Search for the cell housing the specified text and yield its [x, y] center coordinate. 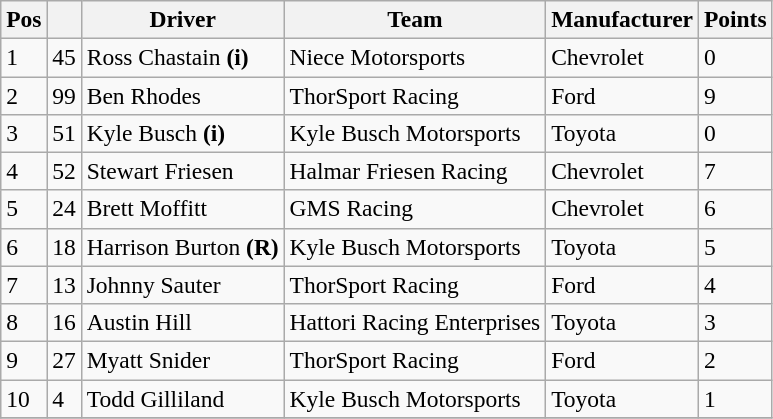
13 [64, 285]
Pos [24, 19]
Brett Moffitt [182, 209]
Johnny Sauter [182, 285]
Niece Motorsports [415, 57]
27 [64, 360]
Myatt Snider [182, 360]
24 [64, 209]
18 [64, 247]
Halmar Friesen Racing [415, 171]
99 [64, 95]
Ross Chastain (i) [182, 57]
Todd Gilliland [182, 398]
52 [64, 171]
16 [64, 322]
51 [64, 133]
10 [24, 398]
Points [735, 19]
Austin Hill [182, 322]
Ben Rhodes [182, 95]
Driver [182, 19]
Harrison Burton (R) [182, 247]
Manufacturer [622, 19]
Hattori Racing Enterprises [415, 322]
8 [24, 322]
Team [415, 19]
Stewart Friesen [182, 171]
GMS Racing [415, 209]
45 [64, 57]
Kyle Busch (i) [182, 133]
